Detect which cell encompasses the target text, then output its [x, y] center coordinate. 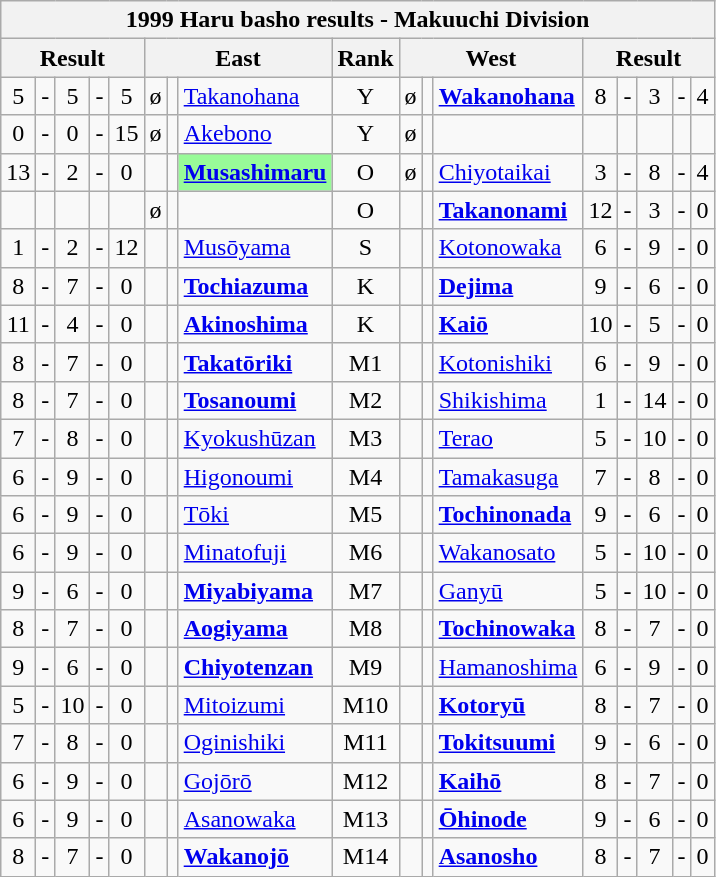
M6 [366, 553]
Tochiazuma [255, 286]
13 [18, 172]
M13 [366, 819]
Gojōrō [255, 781]
M7 [366, 591]
Kotonowaka [508, 248]
Wakanosato [508, 553]
East [238, 58]
Kaihō [508, 781]
Dejima [508, 286]
Tochinowaka [508, 629]
M8 [366, 629]
M12 [366, 781]
Oginishiki [255, 743]
Kaiō [508, 324]
Wakanohana [508, 96]
Kyokushūzan [255, 438]
15 [126, 134]
Tōki [255, 515]
M1 [366, 362]
Ganyū [508, 591]
S [366, 248]
M9 [366, 667]
Chiyotaikai [508, 172]
M5 [366, 515]
West [491, 58]
Ōhinode [508, 819]
Tochinonada [508, 515]
M4 [366, 477]
Tokitsuumi [508, 743]
Takatōriki [255, 362]
Asanosho [508, 857]
Aogiyama [255, 629]
Chiyotenzan [255, 667]
Akinoshima [255, 324]
Higonoumi [255, 477]
Tosanoumi [255, 400]
M3 [366, 438]
Miyabiyama [255, 591]
Akebono [255, 134]
Tamakasuga [508, 477]
Takanohana [255, 96]
M14 [366, 857]
Minatofuji [255, 553]
Musashimaru [255, 172]
11 [18, 324]
Kotoryū [508, 705]
Takanonami [508, 210]
Mitoizumi [255, 705]
14 [654, 400]
M2 [366, 400]
M11 [366, 743]
1999 Haru basho results - Makuuchi Division [358, 20]
Kotonishiki [508, 362]
Terao [508, 438]
Asanowaka [255, 819]
Hamanoshima [508, 667]
Rank [366, 58]
Wakanojō [255, 857]
Musōyama [255, 248]
M10 [366, 705]
Shikishima [508, 400]
